Detect which cell encompasses the target text, then output its (X, Y) center coordinate. 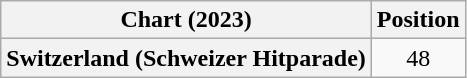
48 (418, 58)
Chart (2023) (186, 20)
Position (418, 20)
Switzerland (Schweizer Hitparade) (186, 58)
